Pinpoint the cell where the given text exists, returning its (X, Y) midpoint coordinate. 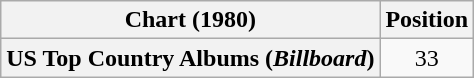
33 (427, 58)
US Top Country Albums (Billboard) (190, 58)
Position (427, 20)
Chart (1980) (190, 20)
